For the text-containing cell, return its midpoint in (X, Y) coordinate format. 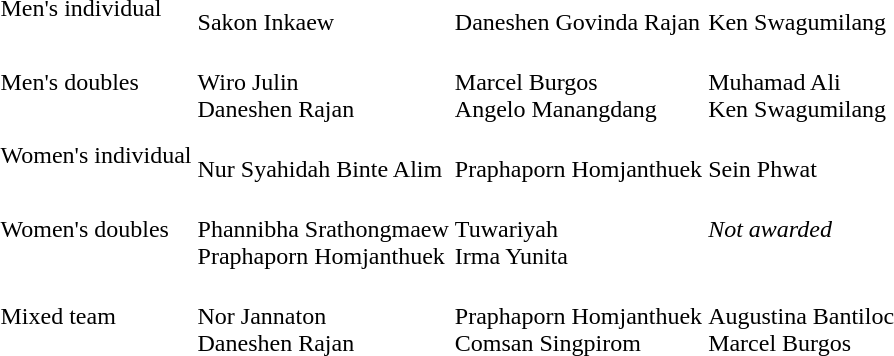
Wiro JulinDaneshen Rajan (323, 82)
Nur Syahidah Binte Alim (323, 156)
Praphaporn Homjanthuek (578, 156)
Phannibha SrathongmaewPraphaporn Homjanthuek (323, 229)
Marcel BurgosAngelo Manangdang (578, 82)
TuwariyahIrma Yunita (578, 229)
